Pinpoint the cell where the given text exists, returning its (X, Y) midpoint coordinate. 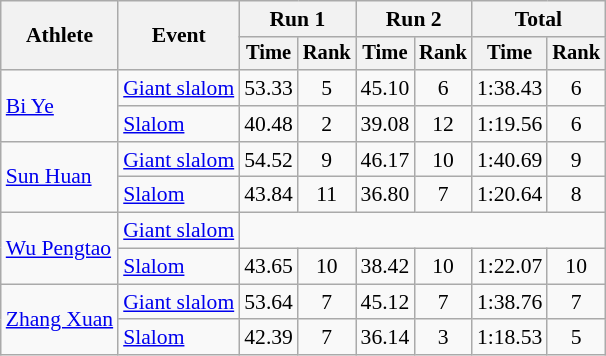
53.33 (268, 88)
Run 2 (414, 19)
2 (327, 124)
36.14 (386, 338)
43.84 (268, 195)
42.39 (268, 338)
Zhang Xuan (60, 320)
1:18.53 (510, 338)
45.12 (386, 302)
1:19.56 (510, 124)
1:20.64 (510, 195)
12 (443, 124)
43.65 (268, 267)
53.64 (268, 302)
38.42 (386, 267)
1:38.76 (510, 302)
Run 1 (297, 19)
1:22.07 (510, 267)
Total (538, 19)
1:40.69 (510, 160)
8 (576, 195)
1:38.43 (510, 88)
36.80 (386, 195)
Event (178, 36)
11 (327, 195)
3 (443, 338)
Bi Ye (60, 106)
Sun Huan (60, 178)
Wu Pengtao (60, 248)
40.48 (268, 124)
46.17 (386, 160)
39.08 (386, 124)
Athlete (60, 36)
54.52 (268, 160)
45.10 (386, 88)
